Capture the cell that displays the provided text and extract its (X, Y) central coordinate. 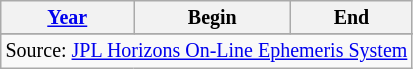
Source: JPL Horizons On-Line Ephemeris System (206, 52)
Year (68, 18)
Begin (212, 18)
End (352, 18)
